Detect which cell encompasses the target text, then output its (X, Y) center coordinate. 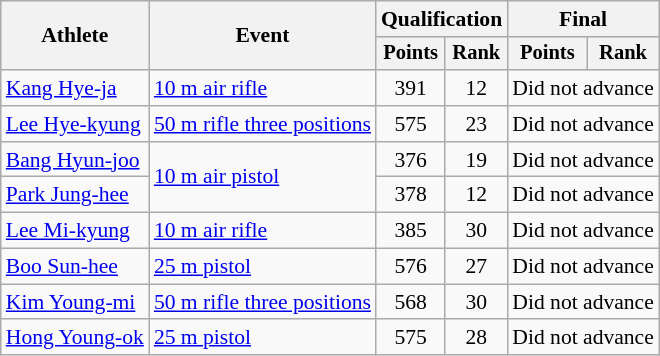
Kang Hye-ja (75, 88)
28 (476, 338)
576 (410, 267)
Final (583, 19)
Bang Hyun-joo (75, 160)
Event (262, 36)
378 (410, 195)
Qualification (442, 19)
23 (476, 124)
Lee Hye-kyung (75, 124)
385 (410, 231)
Hong Young-ok (75, 338)
Park Jung-hee (75, 195)
376 (410, 160)
10 m air pistol (262, 178)
27 (476, 267)
Lee Mi-kyung (75, 231)
Boo Sun-hee (75, 267)
Kim Young-mi (75, 302)
391 (410, 88)
Athlete (75, 36)
568 (410, 302)
19 (476, 160)
